Locate the cell with the specified text and output its [x, y] center coordinate. 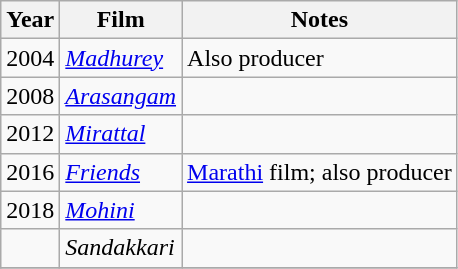
Mohini [121, 210]
Marathi film; also producer [320, 172]
2008 [30, 96]
2018 [30, 210]
2004 [30, 58]
2012 [30, 134]
Also producer [320, 58]
Friends [121, 172]
Mirattal [121, 134]
Film [121, 20]
Arasangam [121, 96]
Sandakkari [121, 248]
2016 [30, 172]
Year [30, 20]
Madhurey [121, 58]
Notes [320, 20]
